Determine the [X, Y] coordinate at the center of the cell enclosing the given text.  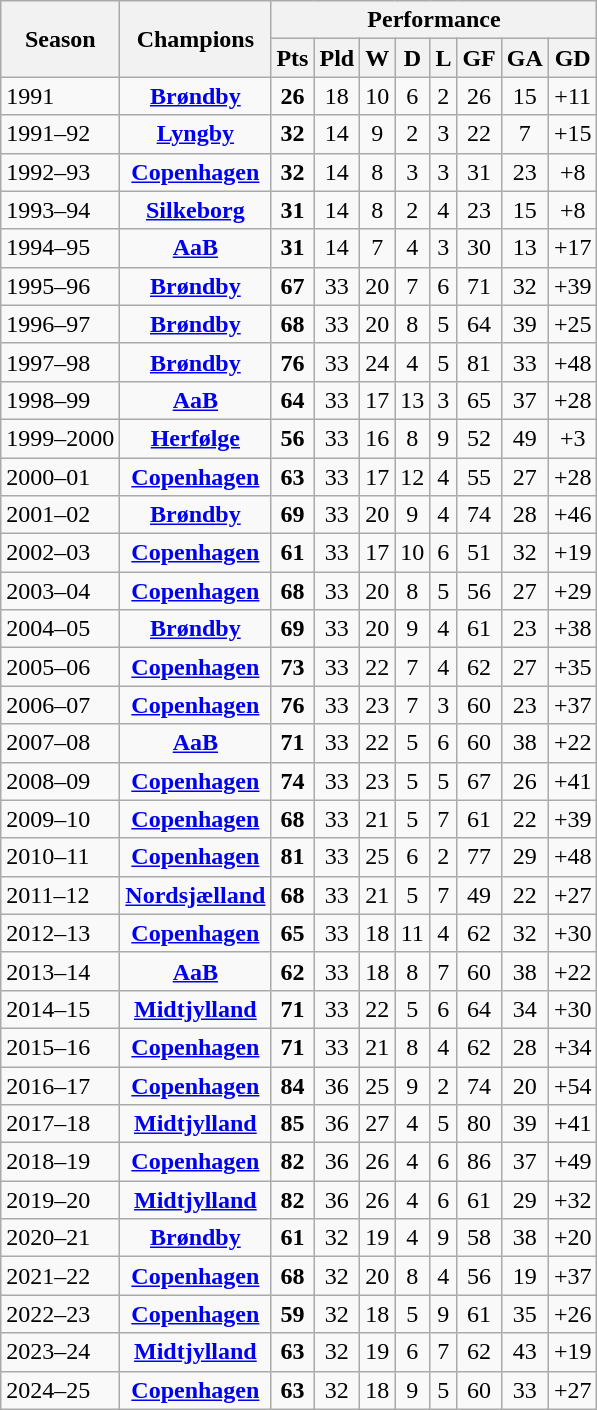
1994–95 [60, 248]
2003–04 [60, 591]
+15 [572, 134]
+26 [572, 1314]
2007–08 [60, 743]
+11 [572, 96]
1999–2000 [60, 438]
2015–16 [60, 1047]
1996–97 [60, 324]
24 [378, 362]
35 [524, 1314]
2010–11 [60, 857]
2000–01 [60, 477]
55 [479, 477]
Pld [337, 58]
85 [292, 1124]
L [444, 58]
1992–93 [60, 172]
16 [378, 438]
+49 [572, 1162]
Pts [292, 58]
2024–25 [60, 1390]
2017–18 [60, 1124]
2002–03 [60, 553]
+17 [572, 248]
2021–22 [60, 1276]
+46 [572, 515]
Season [60, 39]
Performance [434, 20]
77 [479, 857]
59 [292, 1314]
Champions [196, 39]
GD [572, 58]
1997–98 [60, 362]
GF [479, 58]
43 [524, 1352]
D [412, 58]
52 [479, 438]
2011–12 [60, 895]
80 [479, 1124]
2018–19 [60, 1162]
2005–06 [60, 667]
58 [479, 1238]
Silkeborg [196, 210]
2014–15 [60, 1009]
2008–09 [60, 781]
+35 [572, 667]
1998–99 [60, 400]
+38 [572, 629]
+34 [572, 1047]
2013–14 [60, 971]
1995–96 [60, 286]
W [378, 58]
+54 [572, 1085]
2020–21 [60, 1238]
2022–23 [60, 1314]
34 [524, 1009]
2023–24 [60, 1352]
+25 [572, 324]
86 [479, 1162]
2016–17 [60, 1085]
2019–20 [60, 1200]
+29 [572, 591]
Nordsjælland [196, 895]
1991–92 [60, 134]
2012–13 [60, 933]
+32 [572, 1200]
11 [412, 933]
12 [412, 477]
+3 [572, 438]
2004–05 [60, 629]
1993–94 [60, 210]
30 [479, 248]
Herfølge [196, 438]
Lyngby [196, 134]
2009–10 [60, 819]
84 [292, 1085]
2006–07 [60, 705]
+20 [572, 1238]
73 [292, 667]
1991 [60, 96]
51 [479, 553]
GA [524, 58]
2001–02 [60, 515]
